Determine the [X, Y] coordinate at the center of the cell enclosing the given text.  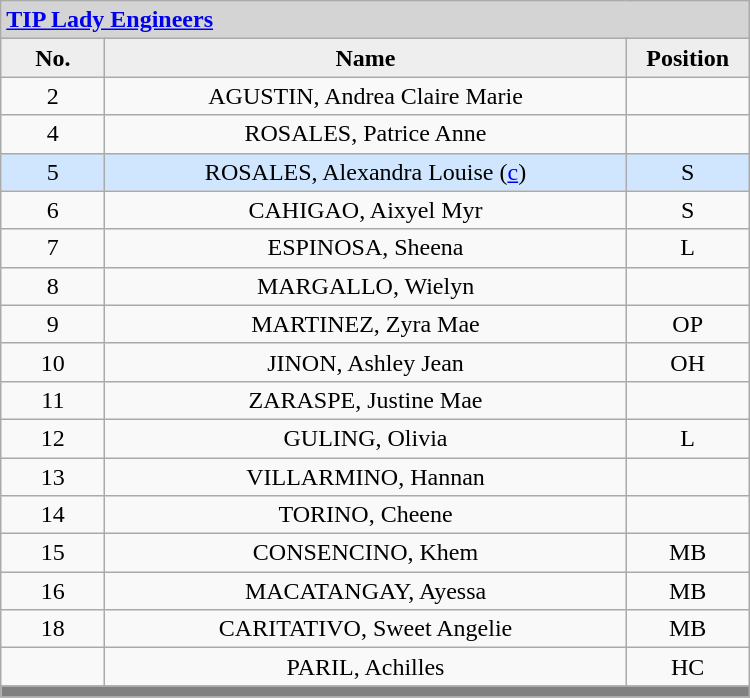
15 [53, 553]
ROSALES, Alexandra Louise (c) [366, 172]
MARTINEZ, Zyra Mae [366, 324]
12 [53, 438]
PARIL, Achilles [366, 667]
13 [53, 477]
CAHIGAO, Aixyel Myr [366, 210]
18 [53, 629]
Position [688, 58]
7 [53, 248]
Name [366, 58]
MARGALLO, Wielyn [366, 286]
MACATANGAY, Ayessa [366, 591]
TORINO, Cheene [366, 515]
HC [688, 667]
ROSALES, Patrice Anne [366, 134]
OP [688, 324]
TIP Lady Engineers [375, 20]
GULING, Olivia [366, 438]
OH [688, 362]
VILLARMINO, Hannan [366, 477]
14 [53, 515]
JINON, Ashley Jean [366, 362]
6 [53, 210]
ZARASPE, Justine Mae [366, 400]
4 [53, 134]
CONSENCINO, Khem [366, 553]
9 [53, 324]
8 [53, 286]
5 [53, 172]
11 [53, 400]
2 [53, 96]
CARITATIVO, Sweet Angelie [366, 629]
ESPINOSA, Sheena [366, 248]
No. [53, 58]
16 [53, 591]
AGUSTIN, Andrea Claire Marie [366, 96]
10 [53, 362]
